Find where the given text appears and provide that cell's center as (x, y) coordinate. 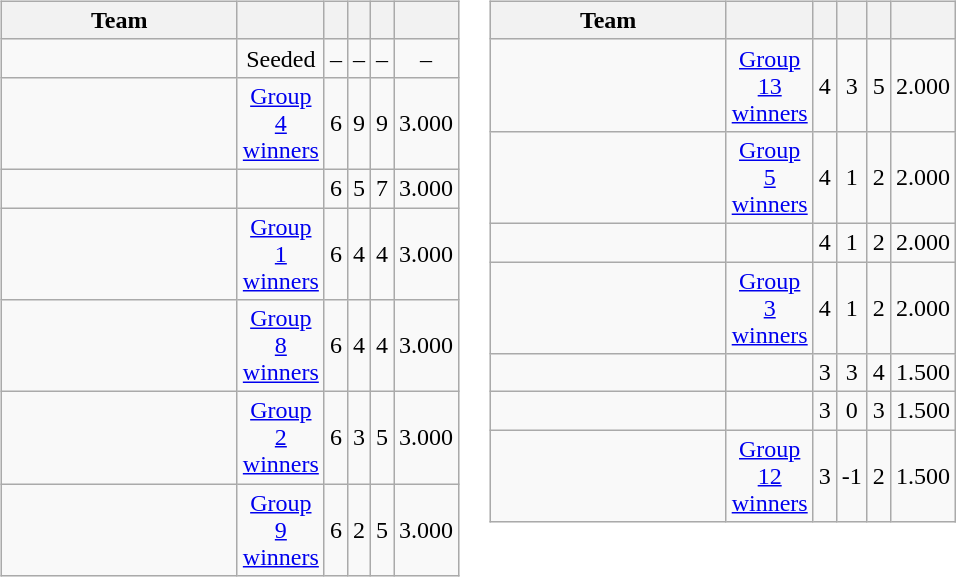
Group 9 winners (280, 530)
Group 5 winners (770, 177)
Group 2 winners (280, 438)
0 (852, 411)
Seeded (280, 58)
7 (382, 188)
Group 8 winners (280, 346)
Group 12 winners (770, 476)
Group 1 winners (280, 254)
-1 (852, 476)
Group 3 winners (770, 308)
Group 13 winners (770, 85)
Group 4 winners (280, 123)
